From the cell containing the given text, extract its center point as (x, y) coordinate. 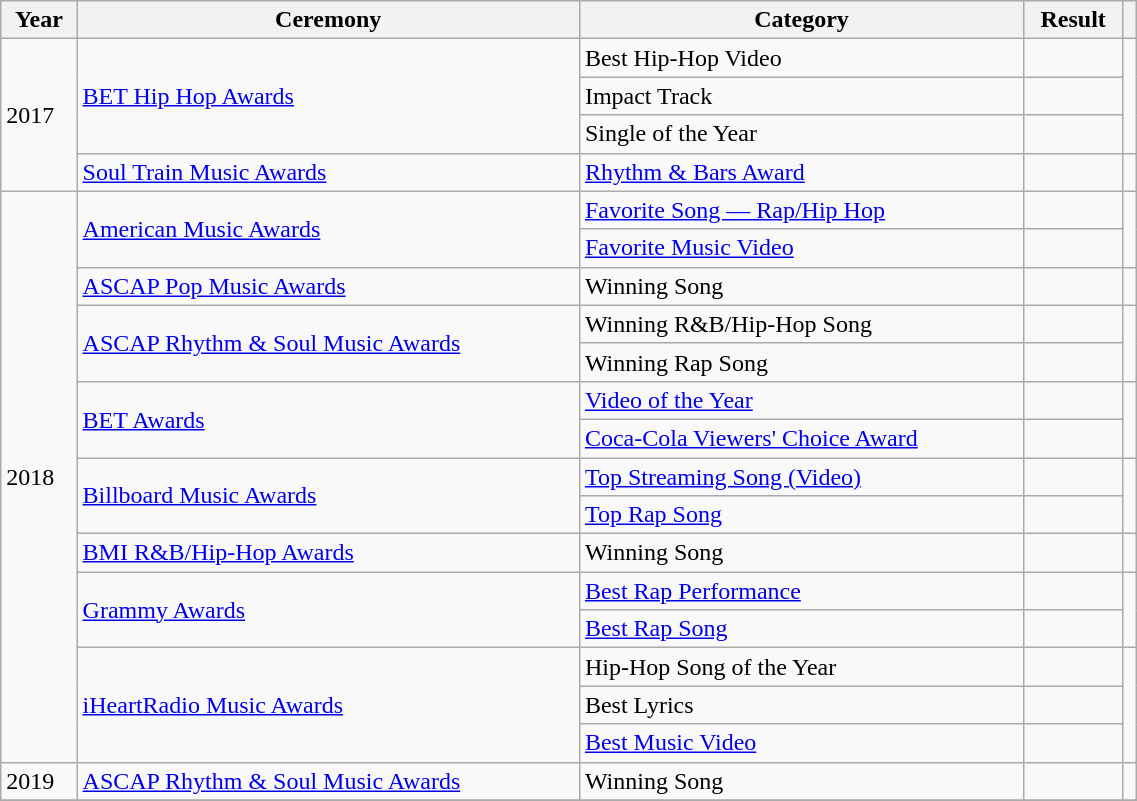
iHeartRadio Music Awards (328, 705)
BET Hip Hop Awards (328, 96)
2017 (39, 115)
Soul Train Music Awards (328, 172)
Top Rap Song (801, 515)
Best Lyrics (801, 705)
Best Rap Performance (801, 591)
Billboard Music Awards (328, 496)
Category (801, 20)
Best Rap Song (801, 629)
BET Awards (328, 419)
Single of the Year (801, 134)
Coca-Cola Viewers' Choice Award (801, 438)
Result (1074, 20)
Best Hip-Hop Video (801, 58)
ASCAP Pop Music Awards (328, 286)
Year (39, 20)
Best Music Video (801, 743)
BMI R&B/Hip-Hop Awards (328, 553)
Impact Track (801, 96)
Video of the Year (801, 400)
Winning R&B/Hip-Hop Song (801, 324)
Hip-Hop Song of the Year (801, 667)
2018 (39, 476)
Favorite Music Video (801, 248)
Rhythm & Bars Award (801, 172)
Favorite Song — Rap/Hip Hop (801, 210)
American Music Awards (328, 229)
Grammy Awards (328, 610)
Winning Rap Song (801, 362)
2019 (39, 781)
Ceremony (328, 20)
Top Streaming Song (Video) (801, 477)
